Output the [X, Y] coordinate of the center of the cell containing the given text.  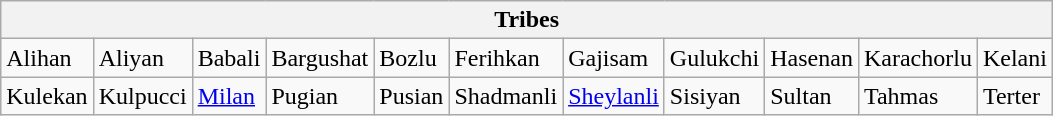
Karachorlu [918, 58]
Alihan [47, 58]
Tribes [527, 20]
Aliyan [142, 58]
Tahmas [918, 96]
Milan [229, 96]
Hasenan [812, 58]
Kelani [1014, 58]
Bargushat [320, 58]
Pusian [412, 96]
Babali [229, 58]
Sisiyan [714, 96]
Ferihkan [506, 58]
Gajisam [614, 58]
Terter [1014, 96]
Bozlu [412, 58]
Sheylanli [614, 96]
Kulekan [47, 96]
Pugian [320, 96]
Shadmanli [506, 96]
Gulukchi [714, 58]
Kulpucci [142, 96]
Sultan [812, 96]
